Return the [X, Y] coordinate for the center point of the cell that contains the specified text.  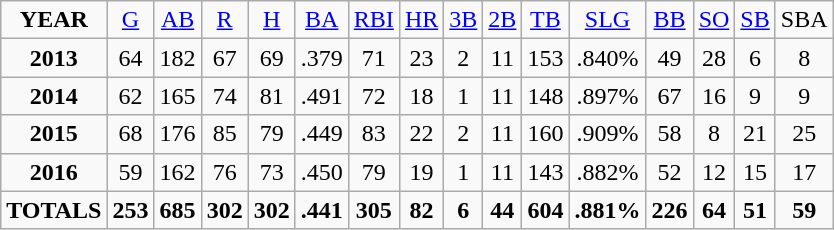
226 [670, 210]
AB [178, 20]
.449 [322, 134]
2B [502, 20]
H [272, 20]
305 [374, 210]
69 [272, 58]
G [130, 20]
SB [755, 20]
58 [670, 134]
BB [670, 20]
2015 [54, 134]
604 [546, 210]
3B [464, 20]
165 [178, 96]
72 [374, 96]
16 [714, 96]
82 [421, 210]
12 [714, 172]
.379 [322, 58]
74 [224, 96]
R [224, 20]
68 [130, 134]
2016 [54, 172]
85 [224, 134]
71 [374, 58]
153 [546, 58]
.897% [608, 96]
23 [421, 58]
25 [804, 134]
176 [178, 134]
28 [714, 58]
52 [670, 172]
HR [421, 20]
76 [224, 172]
.881% [608, 210]
TOTALS [54, 210]
51 [755, 210]
160 [546, 134]
RBI [374, 20]
253 [130, 210]
18 [421, 96]
73 [272, 172]
143 [546, 172]
81 [272, 96]
148 [546, 96]
685 [178, 210]
83 [374, 134]
SLG [608, 20]
.840% [608, 58]
.441 [322, 210]
.882% [608, 172]
2013 [54, 58]
TB [546, 20]
.491 [322, 96]
19 [421, 172]
44 [502, 210]
22 [421, 134]
.450 [322, 172]
SBA [804, 20]
15 [755, 172]
SO [714, 20]
182 [178, 58]
BA [322, 20]
21 [755, 134]
2014 [54, 96]
162 [178, 172]
YEAR [54, 20]
62 [130, 96]
49 [670, 58]
.909% [608, 134]
17 [804, 172]
